Return the [X, Y] coordinate for the center point of the cell that contains the specified text.  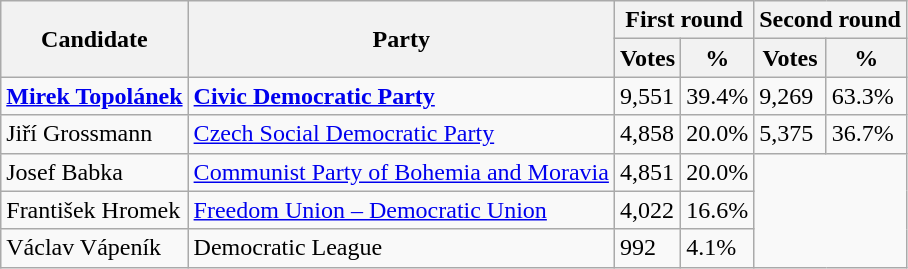
Second round [830, 20]
36.7% [866, 134]
63.3% [866, 96]
5,375 [790, 134]
Candidate [94, 39]
16.6% [718, 210]
Communist Party of Bohemia and Moravia [401, 172]
4,022 [647, 210]
Civic Democratic Party [401, 96]
39.4% [718, 96]
František Hromek [94, 210]
Party [401, 39]
Mirek Topolánek [94, 96]
4,851 [647, 172]
Václav Vápeník [94, 248]
Josef Babka [94, 172]
9,269 [790, 96]
9,551 [647, 96]
4.1% [718, 248]
4,858 [647, 134]
Jiří Grossmann [94, 134]
Czech Social Democratic Party [401, 134]
992 [647, 248]
First round [684, 20]
Freedom Union – Democratic Union [401, 210]
Democratic League [401, 248]
